From the cell containing the given text, extract its center point as [x, y] coordinate. 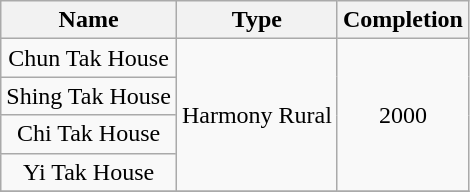
Yi Tak House [89, 172]
Chun Tak House [89, 58]
2000 [402, 115]
Type [256, 20]
Name [89, 20]
Harmony Rural [256, 115]
Shing Tak House [89, 96]
Chi Tak House [89, 134]
Completion [402, 20]
